Search for the cell housing the specified text and yield its [x, y] center coordinate. 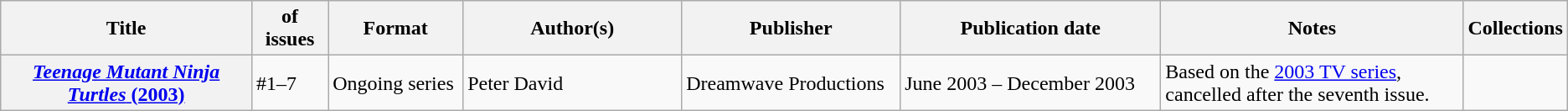
Publisher [791, 29]
Peter David [573, 82]
Title [126, 29]
Based on the 2003 TV series, cancelled after the seventh issue. [1312, 82]
Teenage Mutant Ninja Turtles (2003) [126, 82]
#1–7 [290, 82]
Format [395, 29]
Publication date [1030, 29]
June 2003 – December 2003 [1030, 82]
Dreamwave Productions [791, 82]
Collections [1515, 29]
of issues [290, 29]
Ongoing series [395, 82]
Author(s) [573, 29]
Notes [1312, 29]
